Identify which cell holds the provided text, then report its (x, y) central coordinate. 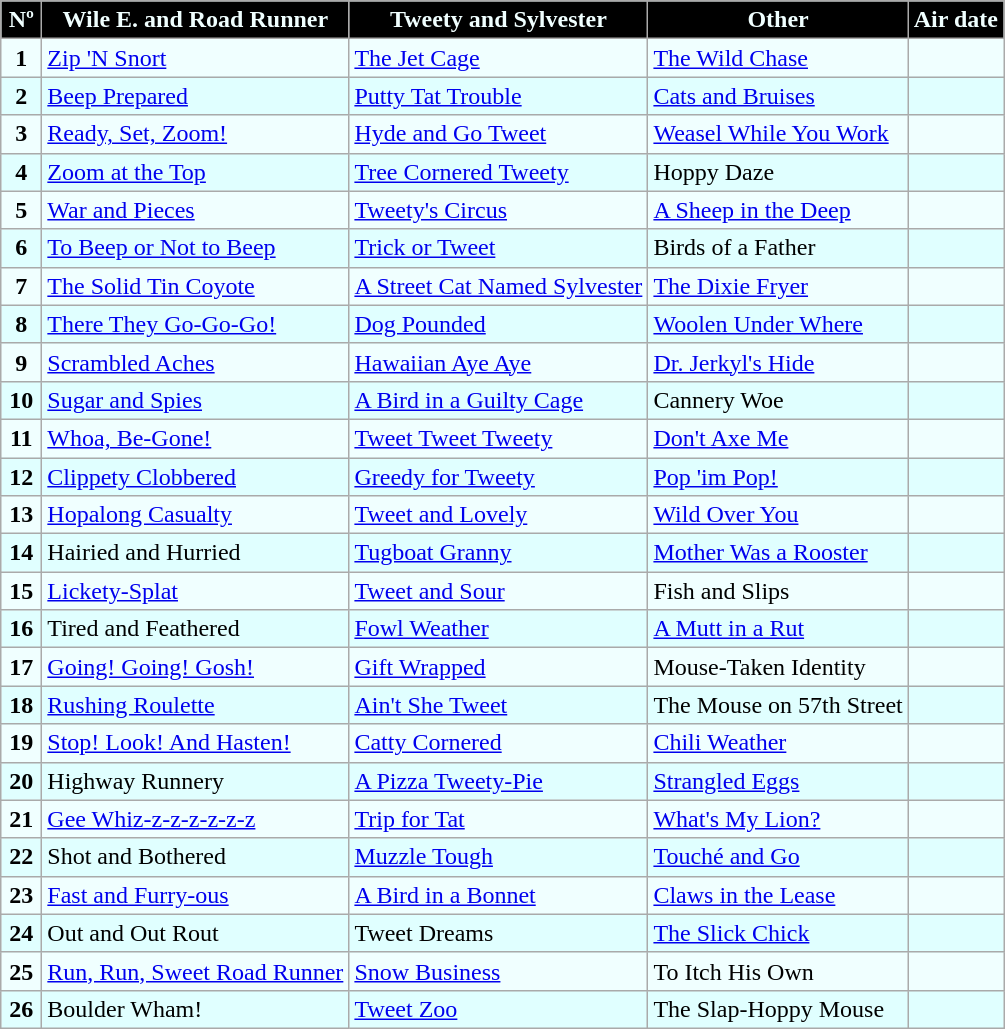
Birds of a Father (778, 248)
Zip 'N Snort (196, 58)
24 (22, 933)
Stop! Look! And Hasten! (196, 743)
1 (22, 58)
Highway Runnery (196, 781)
Boulder Wham! (196, 1009)
Tweet Tweet Tweety (498, 438)
11 (22, 438)
Claws in the Lease (778, 895)
Gift Wrapped (498, 667)
The Dixie Fryer (778, 286)
Air date (956, 20)
Putty Tat Trouble (498, 96)
A Bird in a Bonnet (498, 895)
22 (22, 857)
Ready, Set, Zoom! (196, 134)
8 (22, 324)
Going! Going! Gosh! (196, 667)
Cannery Woe (778, 400)
Fast and Furry-ous (196, 895)
Wile E. and Road Runner (196, 20)
Mouse-Taken Identity (778, 667)
Rushing Roulette (196, 705)
2 (22, 96)
Run, Run, Sweet Road Runner (196, 971)
Hopalong Casualty (196, 515)
Tired and Feathered (196, 629)
The Jet Cage (498, 58)
Weasel While You Work (778, 134)
5 (22, 210)
Zoom at the Top (196, 172)
Gee Whiz-z-z-z-z-z-z (196, 819)
To Itch His Own (778, 971)
The Wild Chase (778, 58)
Wild Over You (778, 515)
Mother Was a Rooster (778, 553)
Woolen Under Where (778, 324)
4 (22, 172)
10 (22, 400)
14 (22, 553)
Scrambled Aches (196, 362)
Beep Prepared (196, 96)
9 (22, 362)
A Street Cat Named Sylvester (498, 286)
A Pizza Tweety-Pie (498, 781)
Hyde and Go Tweet (498, 134)
Out and Out Rout (196, 933)
Fowl Weather (498, 629)
12 (22, 477)
Nº (22, 20)
Tugboat Granny (498, 553)
Tweety's Circus (498, 210)
Chili Weather (778, 743)
Snow Business (498, 971)
Tree Cornered Tweety (498, 172)
Pop 'im Pop! (778, 477)
A Sheep in the Deep (778, 210)
6 (22, 248)
Touché and Go (778, 857)
Trip for Tat (498, 819)
Muzzle Tough (498, 857)
23 (22, 895)
Greedy for Tweety (498, 477)
Strangled Eggs (778, 781)
Other (778, 20)
The Solid Tin Coyote (196, 286)
Trick or Tweet (498, 248)
Sugar and Spies (196, 400)
There They Go-Go-Go! (196, 324)
Catty Cornered (498, 743)
Hairied and Hurried (196, 553)
26 (22, 1009)
The Slap-Hoppy Mouse (778, 1009)
A Mutt in a Rut (778, 629)
Tweety and Sylvester (498, 20)
Tweet and Lovely (498, 515)
Don't Axe Me (778, 438)
21 (22, 819)
25 (22, 971)
War and Pieces (196, 210)
19 (22, 743)
15 (22, 591)
What's My Lion? (778, 819)
18 (22, 705)
Lickety-Splat (196, 591)
A Bird in a Guilty Cage (498, 400)
Fish and Slips (778, 591)
To Beep or Not to Beep (196, 248)
20 (22, 781)
13 (22, 515)
Dog Pounded (498, 324)
Hawaiian Aye Aye (498, 362)
7 (22, 286)
Cats and Bruises (778, 96)
The Slick Chick (778, 933)
3 (22, 134)
Shot and Bothered (196, 857)
The Mouse on 57th Street (778, 705)
Clippety Clobbered (196, 477)
Tweet and Sour (498, 591)
Dr. Jerkyl's Hide (778, 362)
Ain't She Tweet (498, 705)
Hoppy Daze (778, 172)
16 (22, 629)
Whoa, Be-Gone! (196, 438)
Tweet Zoo (498, 1009)
Tweet Dreams (498, 933)
17 (22, 667)
